Locate the cell with the specified text and output its [x, y] center coordinate. 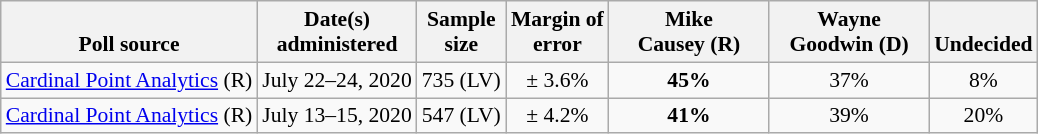
July 22–24, 2020 [336, 80]
July 13–15, 2020 [336, 116]
MikeCausey (R) [689, 32]
735 (LV) [462, 80]
547 (LV) [462, 116]
Poll source [130, 32]
Date(s)administered [336, 32]
20% [983, 116]
37% [849, 80]
41% [689, 116]
WayneGoodwin (D) [849, 32]
Samplesize [462, 32]
Margin oferror [558, 32]
Undecided [983, 32]
39% [849, 116]
± 3.6% [558, 80]
45% [689, 80]
8% [983, 80]
± 4.2% [558, 116]
